Search for the cell housing the specified text and yield its (x, y) center coordinate. 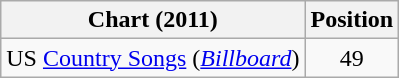
US Country Songs (Billboard) (153, 58)
49 (352, 58)
Chart (2011) (153, 20)
Position (352, 20)
